Locate the cell with the specified text and output its (x, y) center coordinate. 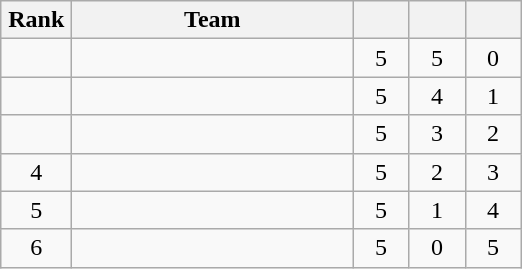
6 (36, 248)
Rank (36, 20)
Team (212, 20)
